Capture the cell that displays the provided text and extract its (x, y) central coordinate. 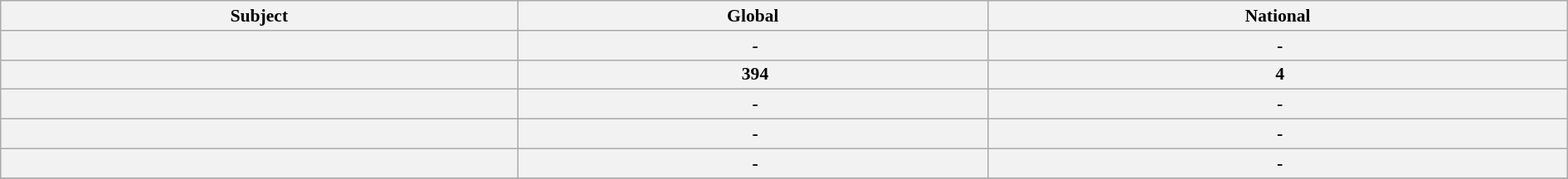
Global (753, 16)
National (1279, 16)
4 (1279, 75)
394 (753, 75)
Subject (260, 16)
